Determine the (X, Y) coordinate at the center of the cell enclosing the given text.  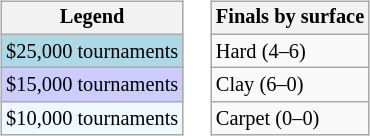
Finals by surface (290, 18)
$25,000 tournaments (92, 51)
$10,000 tournaments (92, 119)
Clay (6–0) (290, 85)
Carpet (0–0) (290, 119)
Legend (92, 18)
Hard (4–6) (290, 51)
$15,000 tournaments (92, 85)
